Locate the cell with the specified text and output its (x, y) center coordinate. 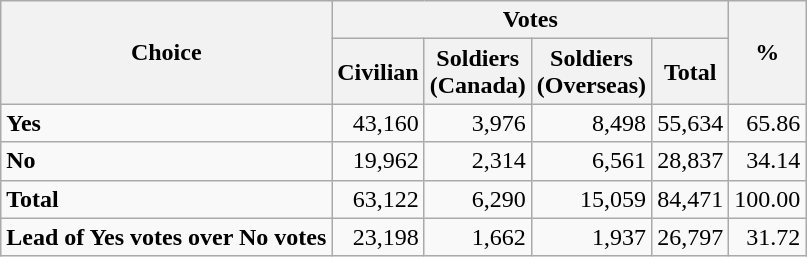
Choice (166, 52)
65.86 (768, 123)
84,471 (690, 199)
6,561 (591, 161)
34.14 (768, 161)
8,498 (591, 123)
6,290 (478, 199)
1,937 (591, 237)
Civilian (378, 72)
Lead of Yes votes over No votes (166, 237)
3,976 (478, 123)
55,634 (690, 123)
Votes (530, 20)
28,837 (690, 161)
1,662 (478, 237)
31.72 (768, 237)
Soldiers(Overseas) (591, 72)
Yes (166, 123)
19,962 (378, 161)
100.00 (768, 199)
15,059 (591, 199)
23,198 (378, 237)
43,160 (378, 123)
No (166, 161)
Soldiers(Canada) (478, 72)
26,797 (690, 237)
% (768, 52)
2,314 (478, 161)
63,122 (378, 199)
